For the text-containing cell, return its midpoint in (x, y) coordinate format. 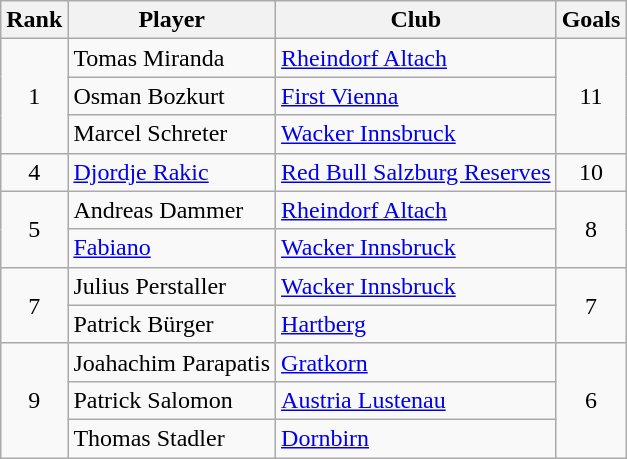
Patrick Salomon (172, 400)
Djordje Rakic (172, 172)
Fabiano (172, 248)
Goals (591, 20)
Joahachim Parapatis (172, 362)
Club (416, 20)
Patrick Bürger (172, 324)
Austria Lustenau (416, 400)
Gratkorn (416, 362)
6 (591, 400)
10 (591, 172)
Red Bull Salzburg Reserves (416, 172)
Tomas Miranda (172, 58)
9 (34, 400)
Osman Bozkurt (172, 96)
First Vienna (416, 96)
4 (34, 172)
Andreas Dammer (172, 210)
Player (172, 20)
Marcel Schreter (172, 134)
Dornbirn (416, 438)
8 (591, 229)
1 (34, 96)
Julius Perstaller (172, 286)
Thomas Stadler (172, 438)
Rank (34, 20)
11 (591, 96)
Hartberg (416, 324)
5 (34, 229)
